Determine the [X, Y] coordinate at the center of the cell enclosing the given text.  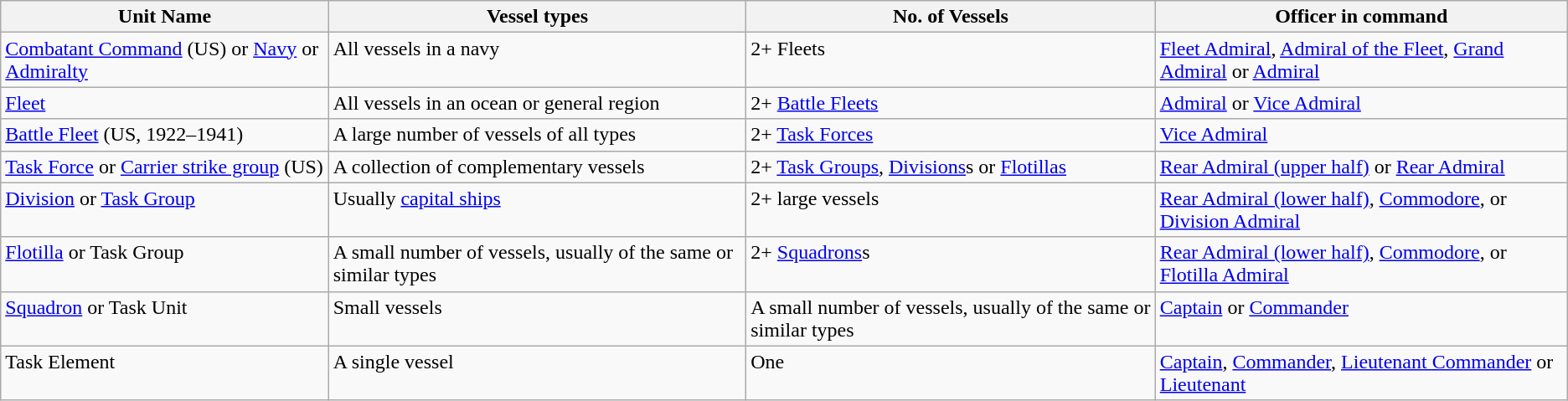
Fleet [164, 103]
Flotilla or Task Group [164, 265]
Captain or Commander [1361, 318]
Small vessels [538, 318]
2+ Task Forces [951, 135]
2+ Battle Fleets [951, 103]
All vessels in an ocean or general region [538, 103]
Squadron or Task Unit [164, 318]
All vessels in a navy [538, 60]
Admiral or Vice Admiral [1361, 103]
Usually capital ships [538, 209]
Battle Fleet (US, 1922–1941) [164, 135]
Vessel types [538, 17]
Rear Admiral (lower half), Commodore, or Flotilla Admiral [1361, 265]
Captain, Commander, Lieutenant Commander or Lieutenant [1361, 373]
Vice Admiral [1361, 135]
2+ Squadronss [951, 265]
A large number of vessels of all types [538, 135]
One [951, 373]
Task Element [164, 373]
2+ large vessels [951, 209]
Officer in command [1361, 17]
2+ Fleets [951, 60]
No. of Vessels [951, 17]
Division or Task Group [164, 209]
2+ Task Groups, Divisionss or Flotillas [951, 167]
Unit Name [164, 17]
Rear Admiral (lower half), Commodore, or Division Admiral [1361, 209]
Fleet Admiral, Admiral of the Fleet, Grand Admiral or Admiral [1361, 60]
Rear Admiral (upper half) or Rear Admiral [1361, 167]
A collection of complementary vessels [538, 167]
Combatant Command (US) or Navy or Admiralty [164, 60]
A single vessel [538, 373]
Task Force or Carrier strike group (US) [164, 167]
